Extract the [X, Y] coordinate from the center of the cell holding the provided text.  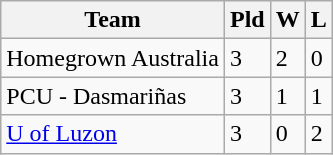
U of Luzon [113, 134]
Team [113, 20]
Pld [247, 20]
W [288, 20]
PCU - Dasmariñas [113, 96]
Homegrown Australia [113, 58]
L [318, 20]
